Find where the given text appears and provide that cell's center as (x, y) coordinate. 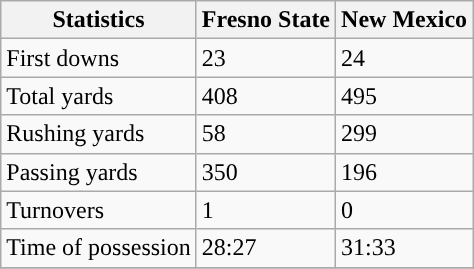
23 (266, 58)
New Mexico (404, 20)
0 (404, 210)
1 (266, 210)
31:33 (404, 248)
495 (404, 96)
408 (266, 96)
24 (404, 58)
299 (404, 134)
28:27 (266, 248)
Total yards (99, 96)
Time of possession (99, 248)
58 (266, 134)
196 (404, 172)
Statistics (99, 20)
Passing yards (99, 172)
Turnovers (99, 210)
Rushing yards (99, 134)
Fresno State (266, 20)
350 (266, 172)
First downs (99, 58)
